Return the [x, y] coordinate for the center point of the cell that contains the specified text.  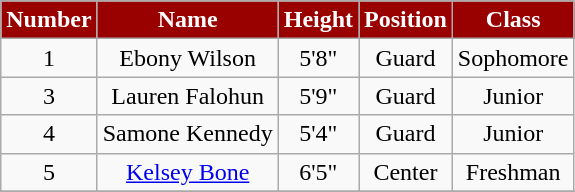
Freshman [513, 172]
Ebony Wilson [188, 58]
5 [49, 172]
6'5" [318, 172]
5'4" [318, 134]
Lauren Falohun [188, 96]
1 [49, 58]
Class [513, 20]
Sophomore [513, 58]
Center [406, 172]
Name [188, 20]
5'9" [318, 96]
Height [318, 20]
Samone Kennedy [188, 134]
5'8" [318, 58]
4 [49, 134]
Number [49, 20]
Position [406, 20]
3 [49, 96]
Kelsey Bone [188, 172]
